Output the (X, Y) coordinate of the center of the cell containing the given text.  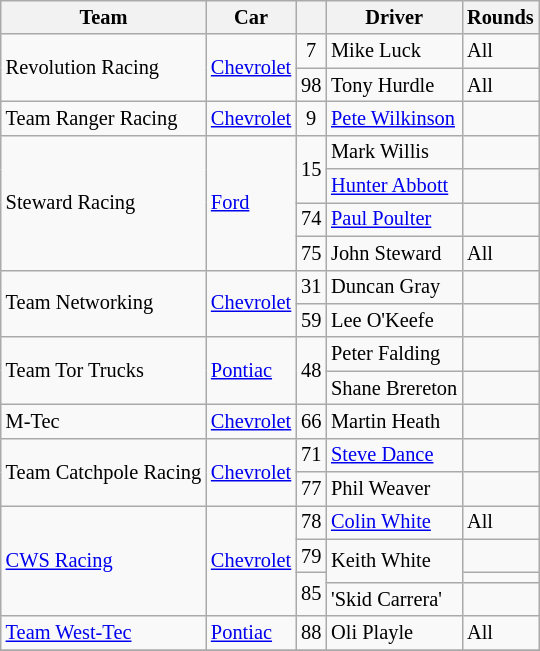
75 (311, 253)
Team Tor Trucks (104, 370)
Paul Poulter (394, 219)
77 (311, 489)
59 (311, 320)
Colin White (394, 522)
Keith White (394, 560)
88 (311, 633)
Hunter Abbott (394, 186)
Team West-Tec (104, 633)
Team Ranger Racing (104, 118)
Phil Weaver (394, 489)
98 (311, 85)
Team Networking (104, 304)
Tony Hurdle (394, 85)
15 (311, 168)
Mark Willis (394, 152)
Duncan Gray (394, 287)
Martin Heath (394, 421)
'Skid Carrera' (394, 599)
78 (311, 522)
CWS Racing (104, 560)
Team Catchpole Racing (104, 472)
31 (311, 287)
Shane Brereton (394, 388)
Driver (394, 17)
Ford (251, 202)
9 (311, 118)
7 (311, 51)
85 (311, 594)
Mike Luck (394, 51)
Lee O'Keefe (394, 320)
74 (311, 219)
John Steward (394, 253)
79 (311, 556)
Rounds (500, 17)
Steve Dance (394, 455)
Oli Playle (394, 633)
71 (311, 455)
Pete Wilkinson (394, 118)
66 (311, 421)
Steward Racing (104, 202)
48 (311, 370)
Car (251, 17)
Team (104, 17)
Revolution Racing (104, 68)
Peter Falding (394, 354)
M-Tec (104, 421)
